Provide the [x, y] coordinate of the cell's center where the given text is located.  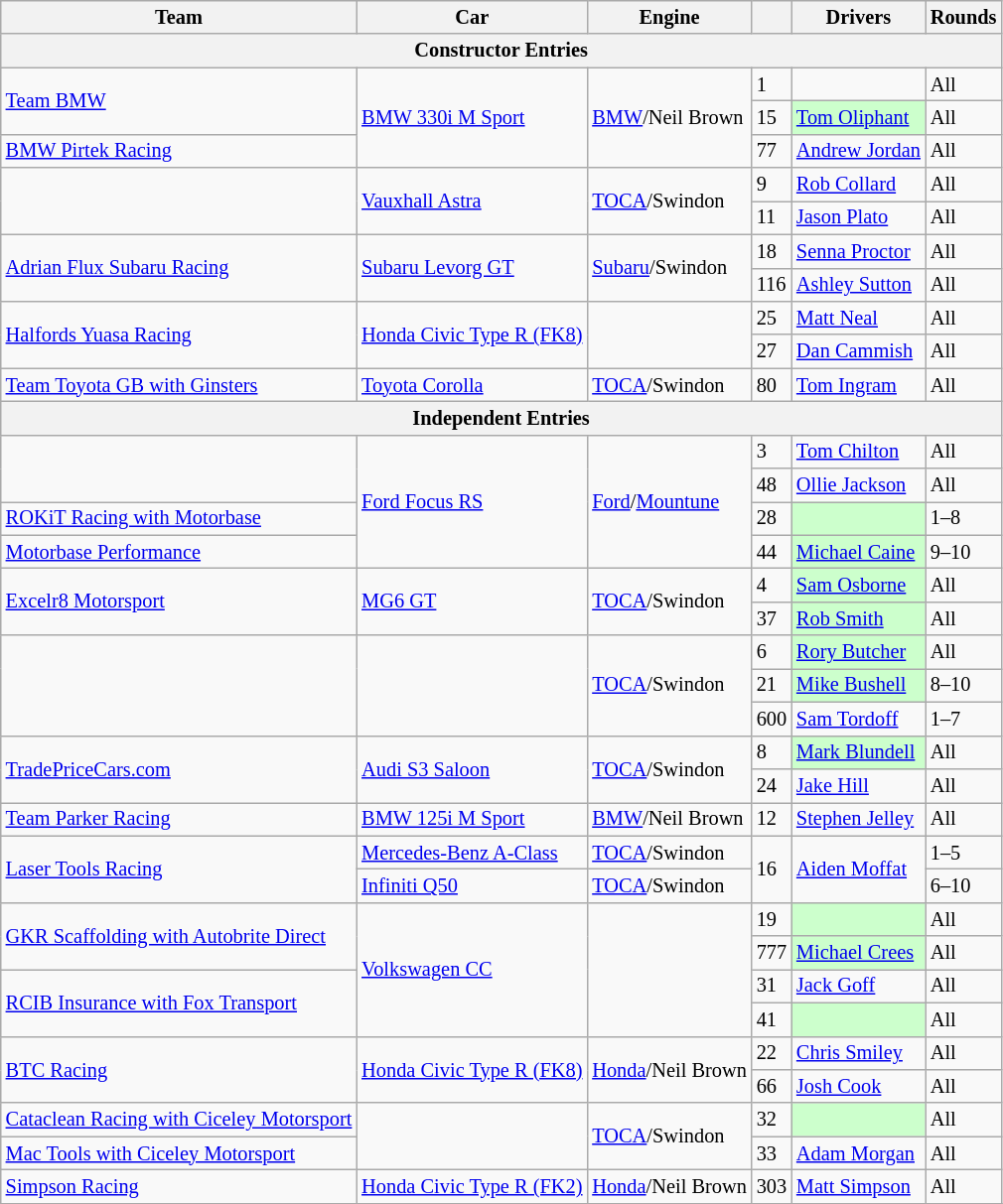
Dan Cammish [858, 351]
Toyota Corolla [472, 385]
8–10 [963, 685]
8 [772, 752]
GKR Scaffolding with Autobrite Direct [179, 935]
77 [772, 151]
Cataclean Racing with Ciceley Motorsport [179, 1120]
600 [772, 719]
Sam Tordoff [858, 719]
MG6 GT [472, 602]
Rob Smith [858, 618]
3 [772, 452]
25 [772, 318]
Honda Civic Type R (FK2) [472, 1186]
Mark Blundell [858, 752]
Michael Crees [858, 953]
Tom Oliphant [858, 117]
Ollie Jackson [858, 485]
Team Toyota GB with Ginsters [179, 385]
Stephen Jelley [858, 819]
28 [772, 518]
12 [772, 819]
Adrian Flux Subaru Racing [179, 268]
TradePriceCars.com [179, 768]
Independent Entries [501, 418]
777 [772, 953]
Team BMW [179, 101]
303 [772, 1186]
22 [772, 1053]
9–10 [963, 552]
Motorbase Performance [179, 552]
19 [772, 919]
Subaru/Swindon [669, 268]
Jason Plato [858, 217]
Team [179, 17]
1–5 [963, 853]
Team Parker Racing [179, 819]
Jack Goff [858, 986]
37 [772, 618]
27 [772, 351]
Vauxhall Astra [472, 201]
9 [772, 185]
Rory Butcher [858, 652]
Volkswagen CC [472, 969]
Andrew Jordan [858, 151]
Rob Collard [858, 185]
Senna Proctor [858, 251]
Engine [669, 17]
15 [772, 117]
Car [472, 17]
66 [772, 1086]
BMW 330i M Sport [472, 117]
6–10 [963, 885]
Excelr8 Motorsport [179, 602]
Subaru Levorg GT [472, 268]
44 [772, 552]
Tom Chilton [858, 452]
Ford/Mountune [669, 502]
18 [772, 251]
4 [772, 585]
21 [772, 685]
24 [772, 785]
11 [772, 217]
Sam Osborne [858, 585]
32 [772, 1120]
Ford Focus RS [472, 502]
Tom Ingram [858, 385]
Mercedes-Benz A-Class [472, 853]
6 [772, 652]
16 [772, 870]
Infiniti Q50 [472, 885]
Audi S3 Saloon [472, 768]
BTC Racing [179, 1070]
Halfords Yuasa Racing [179, 334]
Josh Cook [858, 1086]
ROKiT Racing with Motorbase [179, 518]
1–8 [963, 518]
48 [772, 485]
Michael Caine [858, 552]
BMW Pirtek Racing [179, 151]
Matt Neal [858, 318]
31 [772, 986]
Ashley Sutton [858, 285]
Matt Simpson [858, 1186]
Simpson Racing [179, 1186]
33 [772, 1153]
Mac Tools with Ciceley Motorsport [179, 1153]
Constructor Entries [501, 51]
RCIB Insurance with Fox Transport [179, 1003]
116 [772, 285]
Mike Bushell [858, 685]
Aiden Moffat [858, 870]
BMW 125i M Sport [472, 819]
Laser Tools Racing [179, 870]
41 [772, 1019]
Chris Smiley [858, 1053]
80 [772, 385]
Drivers [858, 17]
Rounds [963, 17]
Adam Morgan [858, 1153]
1 [772, 84]
1–7 [963, 719]
Jake Hill [858, 785]
